Determine the (X, Y) coordinate at the center of the cell enclosing the given text.  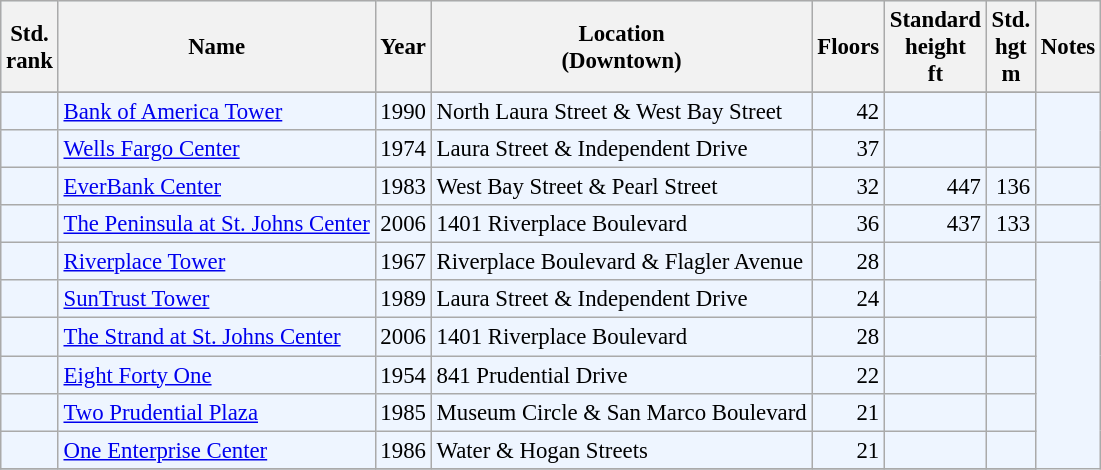
22 (848, 375)
One Enterprise Center (216, 450)
1967 (403, 262)
1983 (403, 187)
SunTrust Tower (216, 299)
Riverplace Tower (216, 262)
Notes (1068, 47)
37 (848, 149)
Bank of America Tower (216, 112)
24 (848, 299)
133 (1010, 224)
447 (936, 187)
136 (1010, 187)
1986 (403, 450)
1954 (403, 375)
Location(Downtown) (622, 47)
Std.rank (30, 47)
Wells Fargo Center (216, 149)
Two Prudential Plaza (216, 412)
Standardheightft (936, 47)
North Laura Street & West Bay Street (622, 112)
EverBank Center (216, 187)
32 (848, 187)
The Peninsula at St. Johns Center (216, 224)
Museum Circle & San Marco Boulevard (622, 412)
Water & Hogan Streets (622, 450)
West Bay Street & Pearl Street (622, 187)
1989 (403, 299)
Floors (848, 47)
1974 (403, 149)
Eight Forty One (216, 375)
437 (936, 224)
1985 (403, 412)
Name (216, 47)
1990 (403, 112)
Std.hgtm (1010, 47)
36 (848, 224)
Riverplace Boulevard & Flagler Avenue (622, 262)
841 Prudential Drive (622, 375)
Year (403, 47)
The Strand at St. Johns Center (216, 337)
42 (848, 112)
